Pinpoint the cell where the given text exists, returning its [x, y] midpoint coordinate. 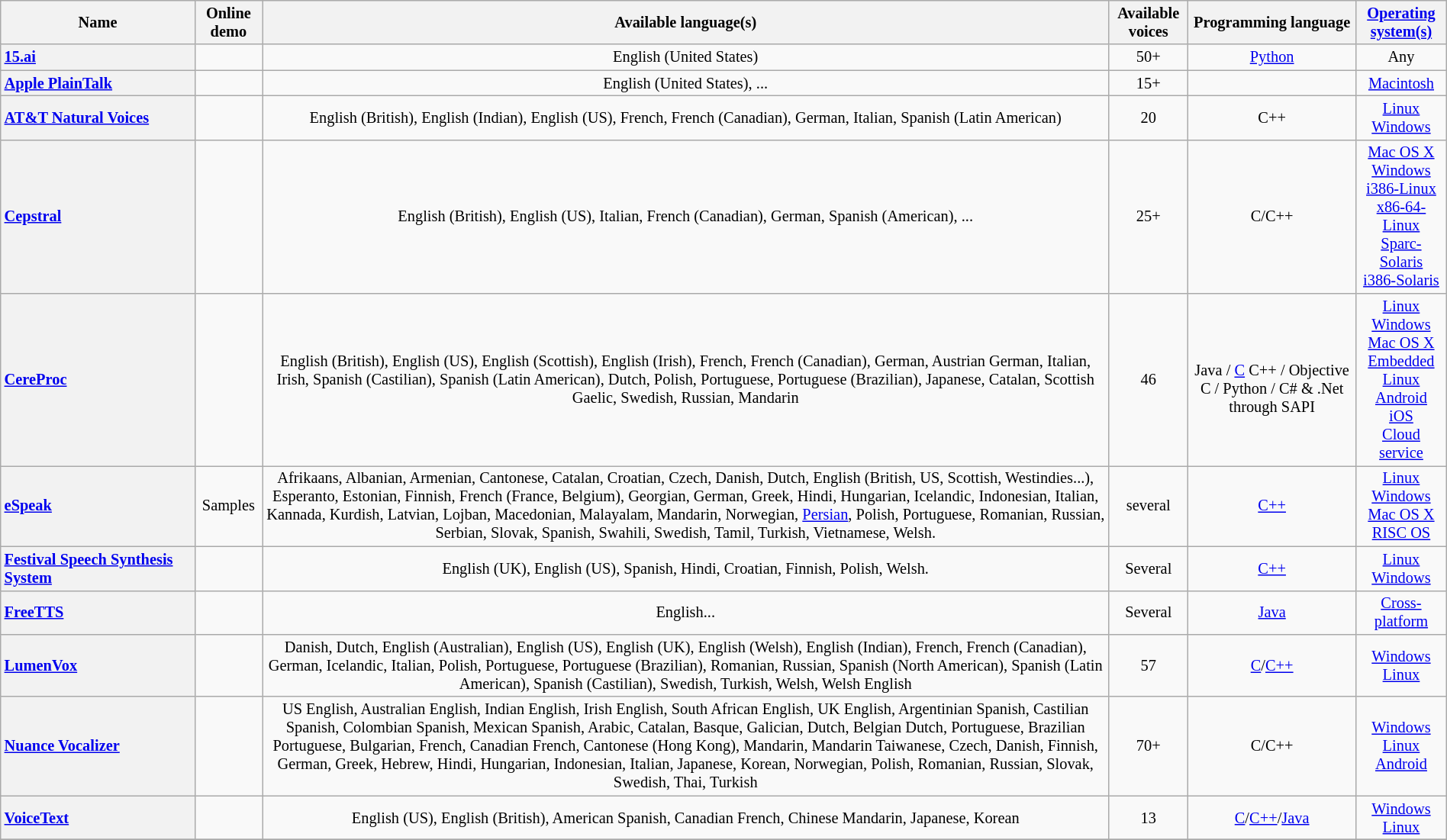
Nuance Vocalizer [98, 746]
Any [1401, 57]
25+ [1149, 217]
50+ [1149, 57]
Apple PlainTalk [98, 83]
20 [1149, 117]
WindowsLinuxAndroid [1401, 746]
57 [1149, 665]
Samples [228, 506]
Available language(s) [685, 22]
Cepstral [98, 217]
VoiceText [98, 818]
English (British), English (US), Italian, French (Canadian), German, Spanish (American), ... [685, 217]
70+ [1149, 746]
46 [1149, 380]
Name [98, 22]
LumenVox [98, 665]
Operating system(s) [1401, 22]
Cross-platform [1401, 613]
15.ai [98, 57]
Available voices [1149, 22]
English (United States), ... [685, 83]
15+ [1149, 83]
FreeTTS [98, 613]
LinuxWindowsMac OS XRISC OS [1401, 506]
English (US), English (British), American Spanish, Canadian French, Chinese Mandarin, Japanese, Korean [685, 818]
LinuxWindowsMac OS XEmbedded LinuxAndroidiOSCloud service [1401, 380]
English (United States) [685, 57]
Mac OS XWindowsi386-Linuxx86-64-LinuxSparc-Solarisi386-Solaris [1401, 217]
Online demo [228, 22]
Programming language [1272, 22]
eSpeak [98, 506]
Java [1272, 613]
English (UK), English (US), Spanish, Hindi, Croatian, Finnish, Polish, Welsh. [685, 568]
C/C++/Java [1272, 818]
English... [685, 613]
13 [1149, 818]
Festival Speech Synthesis System [98, 568]
Java / C C++ / Objective C / Python / C# & .Net through SAPI [1272, 380]
Python [1272, 57]
English (British), English (Indian), English (US), French, French (Canadian), German, Italian, Spanish (Latin American) [685, 117]
AT&T Natural Voices [98, 117]
CereProc [98, 380]
Macintosh [1401, 83]
several [1149, 506]
